Return [X, Y] of the center of cell containing provided text 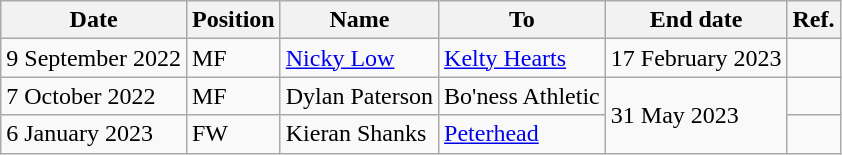
Position [233, 20]
Ref. [814, 20]
To [522, 20]
7 October 2022 [94, 96]
Peterhead [522, 134]
Nicky Low [359, 58]
Date [94, 20]
Kelty Hearts [522, 58]
FW [233, 134]
9 September 2022 [94, 58]
Bo'ness Athletic [522, 96]
Kieran Shanks [359, 134]
Dylan Paterson [359, 96]
6 January 2023 [94, 134]
Name [359, 20]
31 May 2023 [696, 115]
End date [696, 20]
17 February 2023 [696, 58]
